Scan for the cell matching the given text and deliver its [X, Y] coordinate at center. 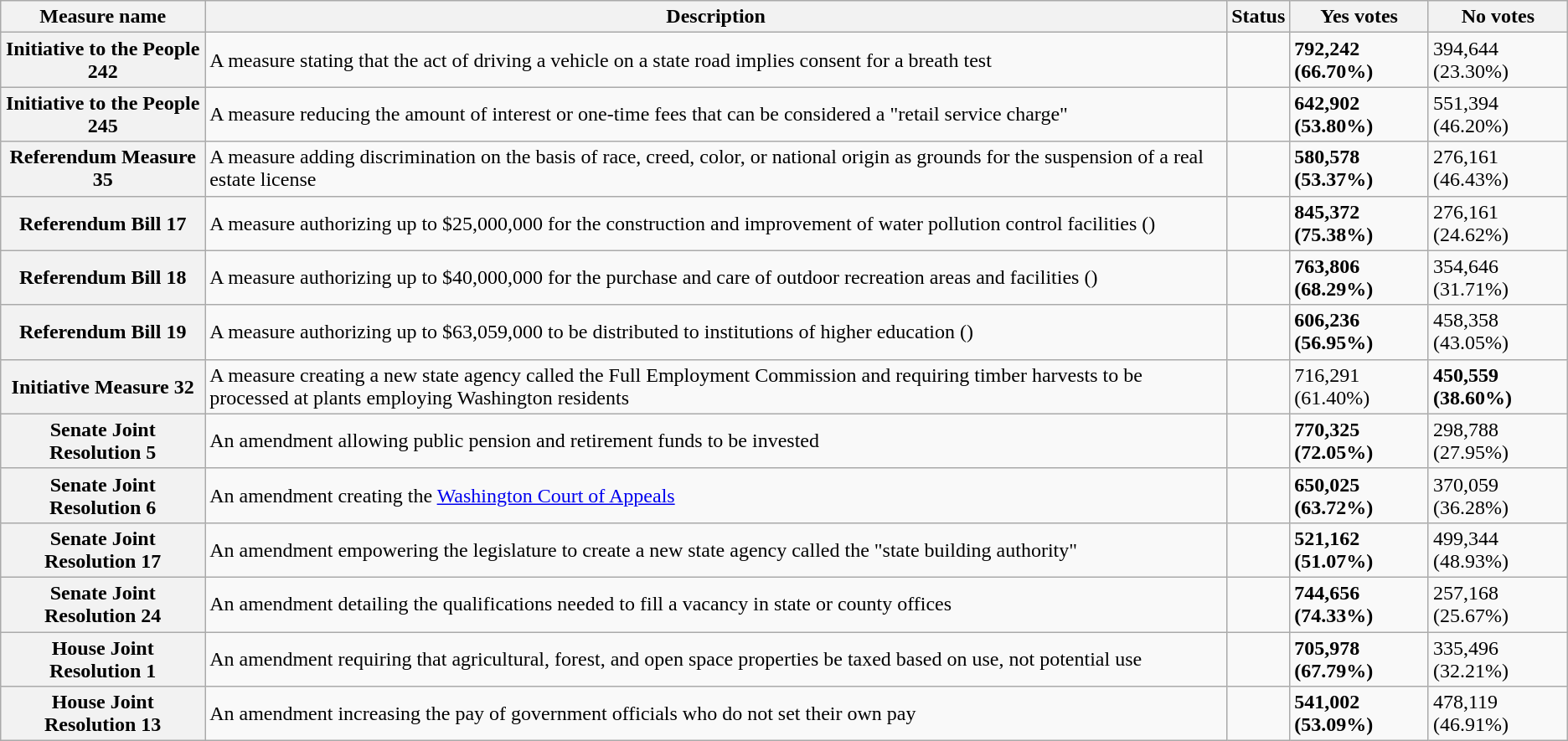
Description [716, 17]
No votes [1498, 17]
Senate Joint Resolution 24 [103, 605]
Referendum Bill 19 [103, 332]
276,161 (46.43%) [1498, 169]
A measure authorizing up to $63,059,000 to be distributed to institutions of higher education () [716, 332]
Initiative to the People 242 [103, 60]
Initiative Measure 32 [103, 387]
An amendment creating the Washington Court of Appeals [716, 496]
335,496 (32.21%) [1498, 658]
Initiative to the People 245 [103, 114]
An amendment empowering the legislature to create a new state agency called the "state building authority" [716, 549]
580,578 (53.37%) [1359, 169]
Referendum Bill 17 [103, 223]
770,325 (72.05%) [1359, 440]
744,656 (74.33%) [1359, 605]
276,161 (24.62%) [1498, 223]
478,119 (46.91%) [1498, 713]
606,236 (56.95%) [1359, 332]
Measure name [103, 17]
458,358 (43.05%) [1498, 332]
Referendum Bill 18 [103, 278]
257,168 (25.67%) [1498, 605]
House Joint Resolution 1 [103, 658]
Referendum Measure 35 [103, 169]
Status [1258, 17]
An amendment increasing the pay of government officials who do not set their own pay [716, 713]
541,002 (53.09%) [1359, 713]
298,788 (27.95%) [1498, 440]
Senate Joint Resolution 17 [103, 549]
A measure reducing the amount of interest or one-time fees that can be considered a "retail service charge" [716, 114]
450,559 (38.60%) [1498, 387]
394,644 (23.30%) [1498, 60]
An amendment allowing public pension and retirement funds to be invested [716, 440]
Senate Joint Resolution 5 [103, 440]
Yes votes [1359, 17]
A measure stating that the act of driving a vehicle on a state road implies consent for a breath test [716, 60]
521,162 (51.07%) [1359, 549]
370,059 (36.28%) [1498, 496]
A measure adding discrimination on the basis of race, creed, color, or national origin as grounds for the suspension of a real estate license [716, 169]
845,372 (75.38%) [1359, 223]
551,394 (46.20%) [1498, 114]
An amendment detailing the qualifications needed to fill a vacancy in state or county offices [716, 605]
642,902 (53.80%) [1359, 114]
A measure authorizing up to $40,000,000 for the purchase and care of outdoor recreation areas and facilities () [716, 278]
763,806 (68.29%) [1359, 278]
Senate Joint Resolution 6 [103, 496]
House Joint Resolution 13 [103, 713]
354,646 (31.71%) [1498, 278]
705,978 (67.79%) [1359, 658]
499,344 (48.93%) [1498, 549]
650,025 (63.72%) [1359, 496]
716,291 (61.40%) [1359, 387]
792,242 (66.70%) [1359, 60]
An amendment requiring that agricultural, forest, and open space properties be taxed based on use, not potential use [716, 658]
A measure authorizing up to $25,000,000 for the construction and improvement of water pollution control facilities () [716, 223]
